Provide the (x, y) coordinate of the cell's center where the given text is located.  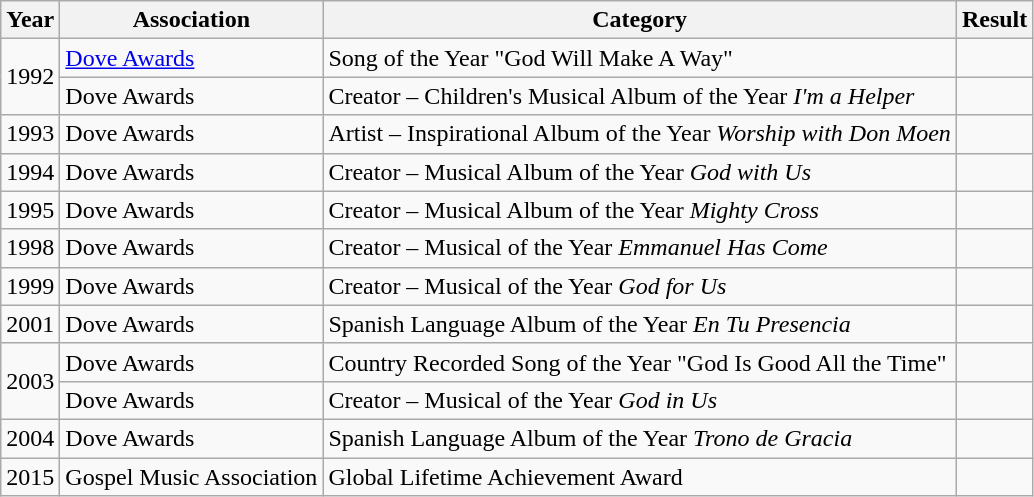
Association (192, 20)
2004 (30, 438)
Creator – Musical Album of the Year God with Us (640, 172)
2001 (30, 324)
Creator – Children's Musical Album of the Year I'm a Helper (640, 96)
1992 (30, 77)
Spanish Language Album of the Year Trono de Gracia (640, 438)
1994 (30, 172)
Global Lifetime Achievement Award (640, 477)
2003 (30, 381)
2015 (30, 477)
Creator – Musical of the Year God for Us (640, 286)
1998 (30, 248)
Spanish Language Album of the Year En Tu Presencia (640, 324)
Country Recorded Song of the Year "God Is Good All the Time" (640, 362)
Gospel Music Association (192, 477)
Creator – Musical Album of the Year Mighty Cross (640, 210)
Creator – Musical of the Year God in Us (640, 400)
Creator – Musical of the Year Emmanuel Has Come (640, 248)
1993 (30, 134)
Year (30, 20)
1995 (30, 210)
Artist – Inspirational Album of the Year Worship with Don Moen (640, 134)
1999 (30, 286)
Song of the Year "God Will Make A Way" (640, 58)
Result (994, 20)
Category (640, 20)
